Output the (x, y) coordinate of the center of the cell containing the given text.  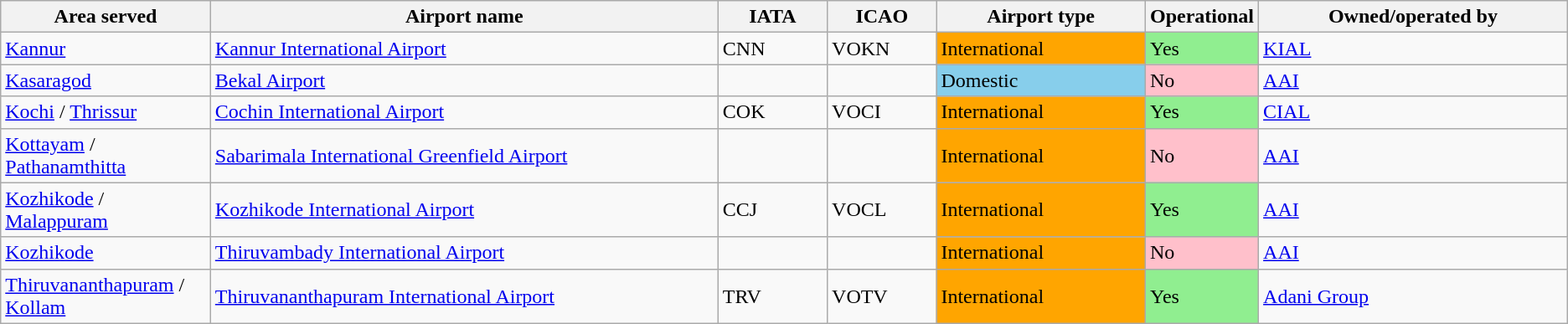
Kozhikode International Airport (464, 209)
Adani Group (1414, 296)
Bekal Airport (464, 80)
Thiruvananthapuram / Kollam (106, 296)
TRV (772, 296)
VOKN (882, 49)
Kannur (106, 49)
Kozhikode (106, 253)
KIAL (1414, 49)
Kasaragod (106, 80)
Cochin International Airport (464, 112)
Operational (1201, 17)
Kannur International Airport (464, 49)
VOTV (882, 296)
Domestic (1041, 80)
Airport type (1041, 17)
CIAL (1414, 112)
Kozhikode / Malappuram (106, 209)
Sabarimala International Greenfield Airport (464, 156)
Area served (106, 17)
Kottayam / Pathanamthitta (106, 156)
Owned/operated by (1414, 17)
COK (772, 112)
CNN (772, 49)
IATA (772, 17)
ICAO (882, 17)
Thiruvambady International Airport (464, 253)
Kochi / Thrissur (106, 112)
Thiruvananthapuram International Airport (464, 296)
VOCL (882, 209)
VOCI (882, 112)
CCJ (772, 209)
Airport name (464, 17)
